Find where the given text appears and provide that cell's center as (X, Y) coordinate. 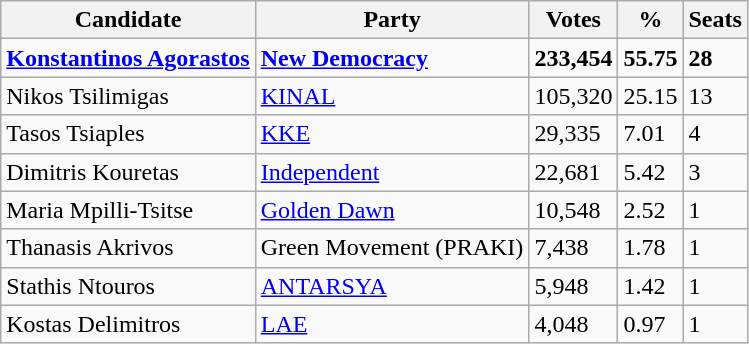
Party (392, 20)
Stathis Ntouros (128, 286)
5,948 (574, 286)
7.01 (650, 134)
Thanasis Akrivos (128, 248)
Konstantinos Agorastos (128, 58)
2.52 (650, 210)
0.97 (650, 324)
233,454 (574, 58)
ANTARSYA (392, 286)
7,438 (574, 248)
4,048 (574, 324)
28 (715, 58)
22,681 (574, 172)
Green Movement (PRAKI) (392, 248)
5.42 (650, 172)
LAE (392, 324)
KKE (392, 134)
1.42 (650, 286)
Seats (715, 20)
Independent (392, 172)
3 (715, 172)
Dimitris Kouretas (128, 172)
Candidate (128, 20)
New Democracy (392, 58)
Golden Dawn (392, 210)
13 (715, 96)
55.75 (650, 58)
Votes (574, 20)
1.78 (650, 248)
Tasos Tsiaples (128, 134)
KINAL (392, 96)
29,335 (574, 134)
Nikos Tsilimigas (128, 96)
% (650, 20)
25.15 (650, 96)
Maria Mpilli-Tsitse (128, 210)
105,320 (574, 96)
4 (715, 134)
10,548 (574, 210)
Kostas Delimitros (128, 324)
